Scan for the cell matching the given text and deliver its (x, y) coordinate at center. 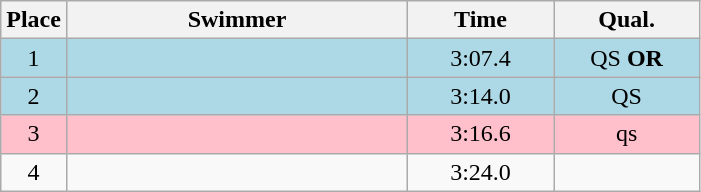
Place (34, 20)
Time (481, 20)
3:16.6 (481, 134)
3:24.0 (481, 172)
2 (34, 96)
1 (34, 58)
QS OR (627, 58)
Qual. (627, 20)
Swimmer (236, 20)
3:14.0 (481, 96)
QS (627, 96)
4 (34, 172)
3:07.4 (481, 58)
3 (34, 134)
qs (627, 134)
